Identify which cell holds the provided text, then report its [x, y] central coordinate. 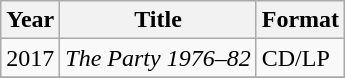
Year [30, 20]
Format [300, 20]
Title [158, 20]
The Party 1976–82 [158, 58]
CD/LP [300, 58]
2017 [30, 58]
